From the cell containing the given text, extract its center point as [x, y] coordinate. 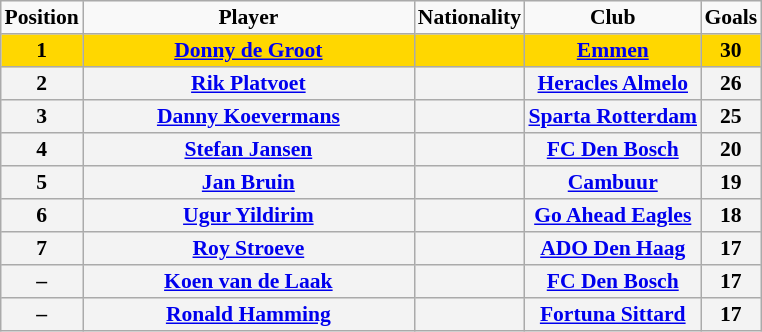
Sparta Rotterdam [613, 116]
18 [731, 216]
30 [731, 50]
2 [42, 84]
Danny Koevermans [249, 116]
Cambuur [613, 182]
Heracles Almelo [613, 84]
1 [42, 50]
Ronald Hamming [249, 314]
Player [249, 18]
20 [731, 150]
3 [42, 116]
Stefan Jansen [249, 150]
Fortuna Sittard [613, 314]
Club [613, 18]
ADO Den Haag [613, 248]
Go Ahead Eagles [613, 216]
5 [42, 182]
Roy Stroeve [249, 248]
25 [731, 116]
Jan Bruin [249, 182]
Rik Platvoet [249, 84]
Emmen [613, 50]
Koen van de Laak [249, 282]
Position [42, 18]
Nationality [470, 18]
26 [731, 84]
Goals [731, 18]
4 [42, 150]
7 [42, 248]
Donny de Groot [249, 50]
6 [42, 216]
Ugur Yildirim [249, 216]
19 [731, 182]
